Return [x, y] of the center of cell containing provided text 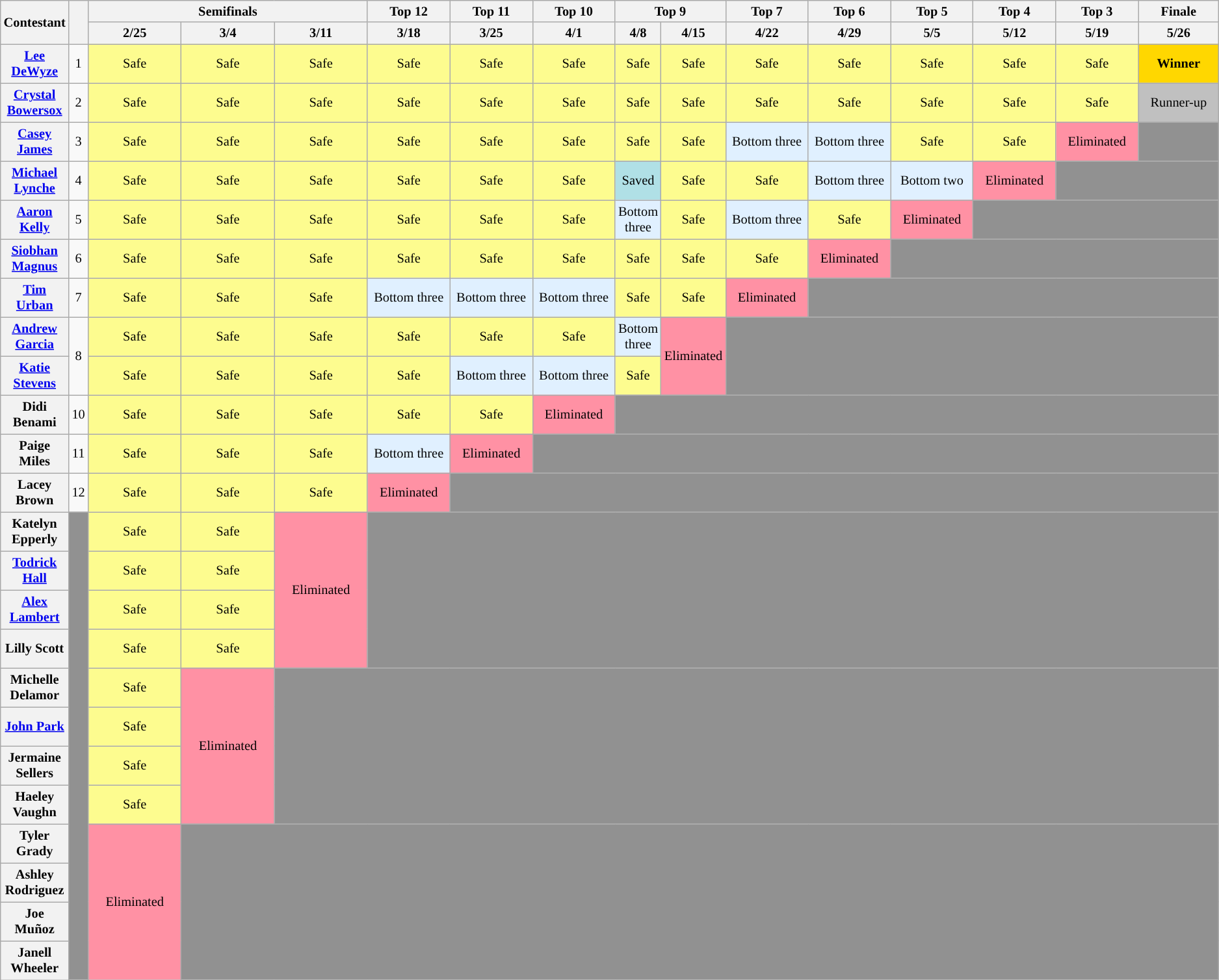
Saved [638, 181]
Katie Stevens [35, 376]
Top 7 [767, 11]
3 [79, 142]
Top 6 [849, 11]
4/15 [693, 33]
Winner [1179, 64]
Lilly Scott [35, 649]
Bottom two [932, 181]
Tim Urban [35, 298]
Alex Lambert [35, 610]
Finale [1179, 11]
Siobhan Magnus [35, 259]
Crystal Bowersox [35, 103]
Runner-up [1179, 103]
4/1 [573, 33]
4 [79, 181]
John Park [35, 727]
Top 11 [492, 11]
Jermaine Sellers [35, 766]
Ashley Rodriguez [35, 883]
3/11 [321, 33]
Lee DeWyze [35, 64]
Contestant [35, 22]
10 [79, 415]
3/4 [228, 33]
5/26 [1179, 33]
7 [79, 298]
Top 9 [670, 11]
4/22 [767, 33]
4/29 [849, 33]
5/19 [1097, 33]
Top 5 [932, 11]
Andrew Garcia [35, 337]
Todrick Hall [35, 571]
2 [79, 103]
Haeley Vaughn [35, 805]
Michelle Delamor [35, 688]
5/12 [1014, 33]
Janell Wheeler [35, 961]
Top 10 [573, 11]
1 [79, 64]
Top 4 [1014, 11]
Aaron Kelly [35, 220]
Semifinals [228, 11]
3/18 [408, 33]
Casey James [35, 142]
Katelyn Epperly [35, 532]
2/25 [135, 33]
Michael Lynche [35, 181]
11 [79, 454]
4/8 [638, 33]
12 [79, 493]
8 [79, 356]
Top 3 [1097, 11]
Paige Miles [35, 454]
5 [79, 220]
Joe Muñoz [35, 922]
3/25 [492, 33]
Tyler Grady [35, 844]
5/5 [932, 33]
Top 12 [408, 11]
Lacey Brown [35, 493]
6 [79, 259]
Didi Benami [35, 415]
